Search for the cell housing the specified text and yield its [x, y] center coordinate. 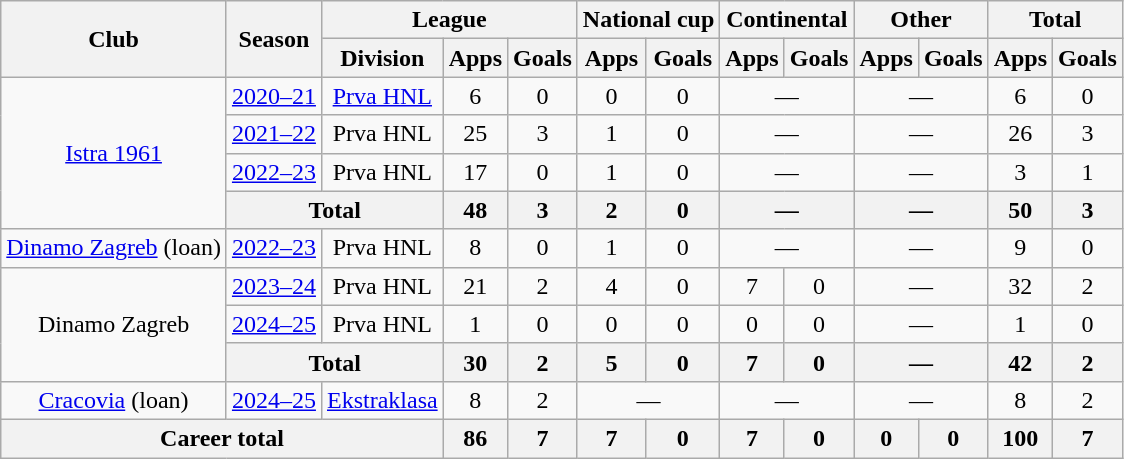
Club [114, 39]
9 [1020, 248]
30 [475, 362]
Continental [787, 20]
2023–24 [274, 286]
5 [611, 362]
100 [1020, 438]
Season [274, 39]
42 [1020, 362]
32 [1020, 286]
2020–21 [274, 96]
Other [921, 20]
Ekstraklasa [382, 400]
21 [475, 286]
4 [611, 286]
Cracovia (loan) [114, 400]
25 [475, 134]
48 [475, 210]
50 [1020, 210]
86 [475, 438]
Dinamo Zagreb [114, 324]
Istra 1961 [114, 153]
National cup [648, 20]
League [449, 20]
Career total [222, 438]
Division [382, 58]
26 [1020, 134]
2021–22 [274, 134]
17 [475, 172]
Dinamo Zagreb (loan) [114, 248]
